Scan for the cell matching the given text and deliver its [X, Y] coordinate at center. 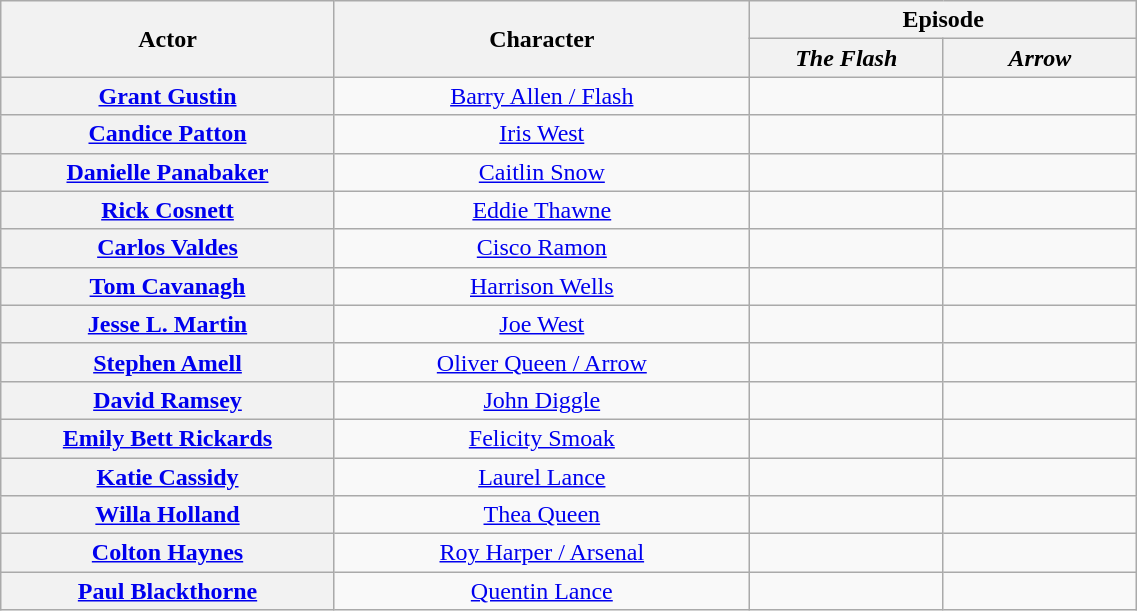
Willa Holland [168, 515]
Eddie Thawne [542, 210]
Iris West [542, 134]
Barry Allen / Flash [542, 96]
Thea Queen [542, 515]
Actor [168, 39]
Jesse L. Martin [168, 324]
David Ramsey [168, 400]
Laurel Lance [542, 477]
Danielle Panabaker [168, 172]
Episode [942, 20]
Oliver Queen / Arrow [542, 362]
Character [542, 39]
John Diggle [542, 400]
The Flash [846, 58]
Colton Haynes [168, 553]
Quentin Lance [542, 591]
Tom Cavanagh [168, 286]
Candice Patton [168, 134]
Rick Cosnett [168, 210]
Grant Gustin [168, 96]
Cisco Ramon [542, 248]
Harrison Wells [542, 286]
Caitlin Snow [542, 172]
Paul Blackthorne [168, 591]
Joe West [542, 324]
Arrow [1040, 58]
Stephen Amell [168, 362]
Katie Cassidy [168, 477]
Carlos Valdes [168, 248]
Roy Harper / Arsenal [542, 553]
Emily Bett Rickards [168, 438]
Felicity Smoak [542, 438]
